Scan for the cell matching the given text and deliver its [x, y] coordinate at center. 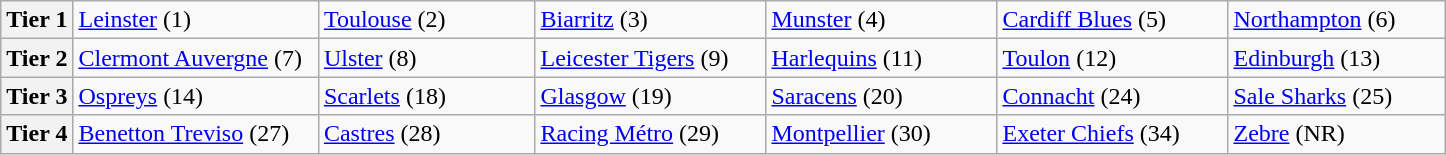
Glasgow (19) [650, 96]
Tier 3 [37, 96]
Cardiff Blues (5) [1112, 20]
Harlequins (11) [882, 58]
Biarritz (3) [650, 20]
Leinster (1) [196, 20]
Ospreys (14) [196, 96]
Toulouse (2) [426, 20]
Ulster (8) [426, 58]
Tier 2 [37, 58]
Saracens (20) [882, 96]
Munster (4) [882, 20]
Toulon (12) [1112, 58]
Edinburgh (13) [1336, 58]
Connacht (24) [1112, 96]
Tier 1 [37, 20]
Leicester Tigers (9) [650, 58]
Castres (28) [426, 134]
Northampton (6) [1336, 20]
Clermont Auvergne (7) [196, 58]
Scarlets (18) [426, 96]
Tier 4 [37, 134]
Zebre (NR) [1336, 134]
Benetton Treviso (27) [196, 134]
Racing Métro (29) [650, 134]
Sale Sharks (25) [1336, 96]
Exeter Chiefs (34) [1112, 134]
Montpellier (30) [882, 134]
